Scan for the cell matching the given text and deliver its [X, Y] coordinate at center. 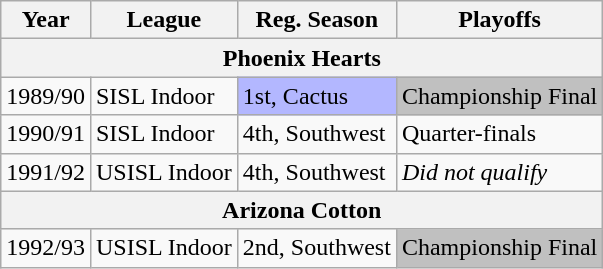
Year [46, 20]
League [164, 20]
Arizona Cotton [302, 210]
1990/91 [46, 134]
1991/92 [46, 172]
1989/90 [46, 96]
Phoenix Hearts [302, 58]
Playoffs [499, 20]
2nd, Southwest [316, 248]
Did not qualify [499, 172]
Quarter-finals [499, 134]
1st, Cactus [316, 96]
1992/93 [46, 248]
Reg. Season [316, 20]
